Return (x, y) of the center of cell containing provided text 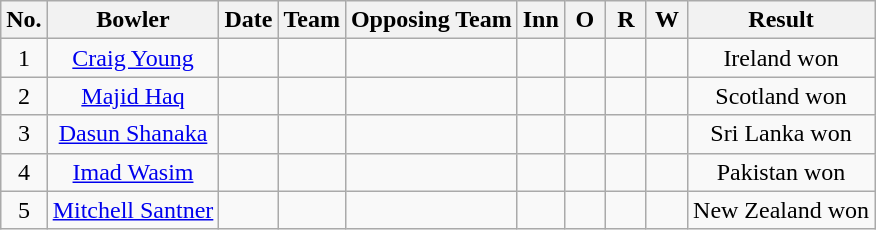
Imad Wasim (133, 172)
1 (24, 58)
Mitchell Santner (133, 210)
Result (782, 20)
Team (312, 20)
2 (24, 96)
Opposing Team (431, 20)
Dasun Shanaka (133, 134)
Craig Young (133, 58)
O (584, 20)
4 (24, 172)
No. (24, 20)
Sri Lanka won (782, 134)
5 (24, 210)
Pakistan won (782, 172)
Bowler (133, 20)
Majid Haq (133, 96)
Inn (540, 20)
Date (248, 20)
New Zealand won (782, 210)
Scotland won (782, 96)
R (626, 20)
Ireland won (782, 58)
3 (24, 134)
W (666, 20)
